Search for the cell housing the specified text and yield its [x, y] center coordinate. 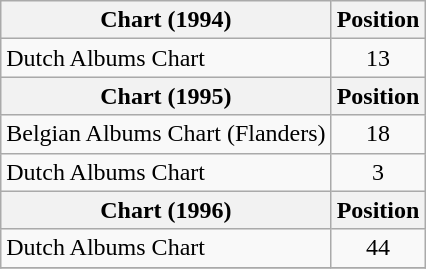
18 [378, 134]
13 [378, 58]
Chart (1994) [166, 20]
Belgian Albums Chart (Flanders) [166, 134]
Chart (1996) [166, 210]
Chart (1995) [166, 96]
3 [378, 172]
44 [378, 248]
